Locate the cell with the specified text and output its (x, y) center coordinate. 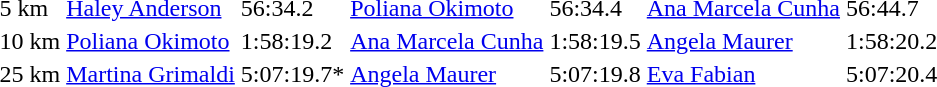
Angela Maurer (743, 41)
Poliana Okimoto (151, 41)
1:58:19.5 (595, 41)
1:58:19.2 (292, 41)
Ana Marcela Cunha (447, 41)
